Pinpoint the cell where the given text exists, returning its (x, y) midpoint coordinate. 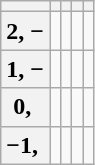
2, − (26, 31)
−1, (26, 145)
0, (26, 107)
1, − (26, 69)
